Identify which cell holds the provided text, then report its (X, Y) central coordinate. 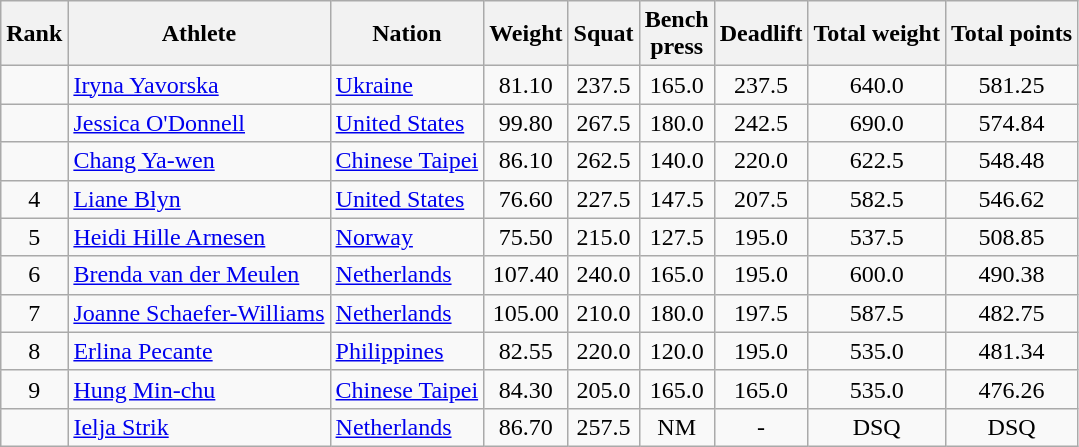
490.38 (1011, 275)
Iryna Yavorska (199, 85)
581.25 (1011, 85)
Chang Ya-wen (199, 161)
107.40 (526, 275)
548.48 (1011, 161)
587.5 (877, 313)
Rank (34, 34)
7 (34, 313)
546.62 (1011, 199)
120.0 (676, 351)
- (761, 427)
Nation (407, 34)
140.0 (676, 161)
Weight (526, 34)
481.34 (1011, 351)
Deadlift (761, 34)
75.50 (526, 237)
127.5 (676, 237)
9 (34, 389)
8 (34, 351)
Ielja Strik (199, 427)
5 (34, 237)
482.75 (1011, 313)
6 (34, 275)
147.5 (676, 199)
86.10 (526, 161)
537.5 (877, 237)
86.70 (526, 427)
240.0 (604, 275)
Ukraine (407, 85)
76.60 (526, 199)
227.5 (604, 199)
622.5 (877, 161)
99.80 (526, 123)
242.5 (761, 123)
600.0 (877, 275)
Brenda van der Meulen (199, 275)
Joanne Schaefer-Williams (199, 313)
84.30 (526, 389)
81.10 (526, 85)
508.85 (1011, 237)
Athlete (199, 34)
207.5 (761, 199)
574.84 (1011, 123)
210.0 (604, 313)
Heidi Hille Arnesen (199, 237)
Total points (1011, 34)
262.5 (604, 161)
Erlina Pecante (199, 351)
82.55 (526, 351)
105.00 (526, 313)
215.0 (604, 237)
NM (676, 427)
Squat (604, 34)
4 (34, 199)
Philippines (407, 351)
257.5 (604, 427)
Hung Min-chu (199, 389)
267.5 (604, 123)
205.0 (604, 389)
Jessica O'Donnell (199, 123)
Total weight (877, 34)
Benchpress (676, 34)
690.0 (877, 123)
Liane Blyn (199, 199)
197.5 (761, 313)
476.26 (1011, 389)
Norway (407, 237)
640.0 (877, 85)
582.5 (877, 199)
